From the cell containing the given text, extract its center point as (x, y) coordinate. 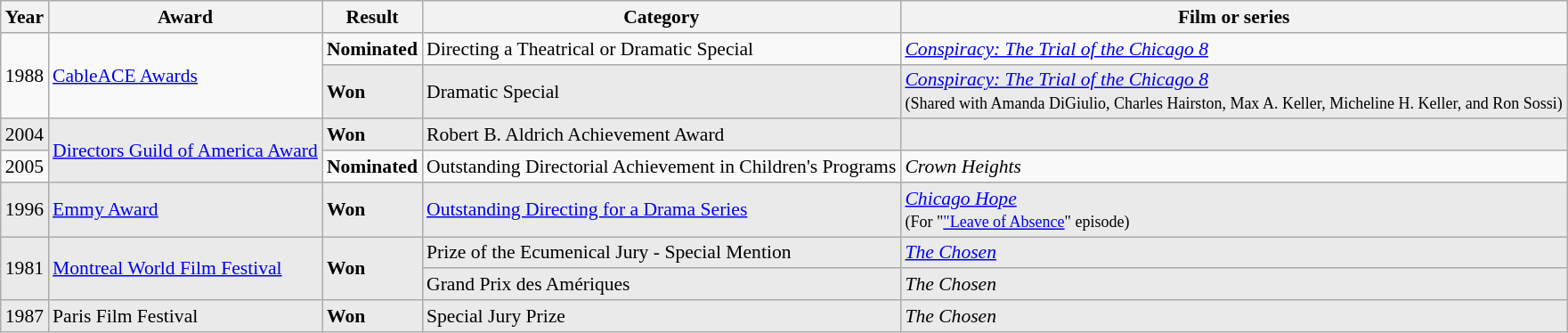
Film or series (1234, 17)
2004 (25, 135)
1988 (25, 77)
Category (661, 17)
Directing a Theatrical or Dramatic Special (661, 49)
Montreal World Film Festival (185, 269)
Conspiracy: The Trial of the Chicago 8(Shared with Amanda DiGiulio, Charles Hairston, Max A. Keller, Micheline H. Keller, and Ron Sossi) (1234, 91)
Dramatic Special (661, 91)
Outstanding Directing for a Drama Series (661, 210)
2005 (25, 166)
Directors Guild of America Award (185, 151)
Paris Film Festival (185, 316)
Chicago Hope(For ""Leave of Absence" episode) (1234, 210)
CableACE Awards (185, 77)
1996 (25, 210)
Prize of the Ecumenical Jury - Special Mention (661, 253)
Robert B. Aldrich Achievement Award (661, 135)
1987 (25, 316)
Grand Prix des Amériques (661, 285)
Emmy Award (185, 210)
Award (185, 17)
Year (25, 17)
1981 (25, 269)
Conspiracy: The Trial of the Chicago 8 (1234, 49)
Special Jury Prize (661, 316)
Outstanding Directorial Achievement in Children's Programs (661, 166)
Crown Heights (1234, 166)
Result (372, 17)
